Scan for the cell matching the given text and deliver its (x, y) coordinate at center. 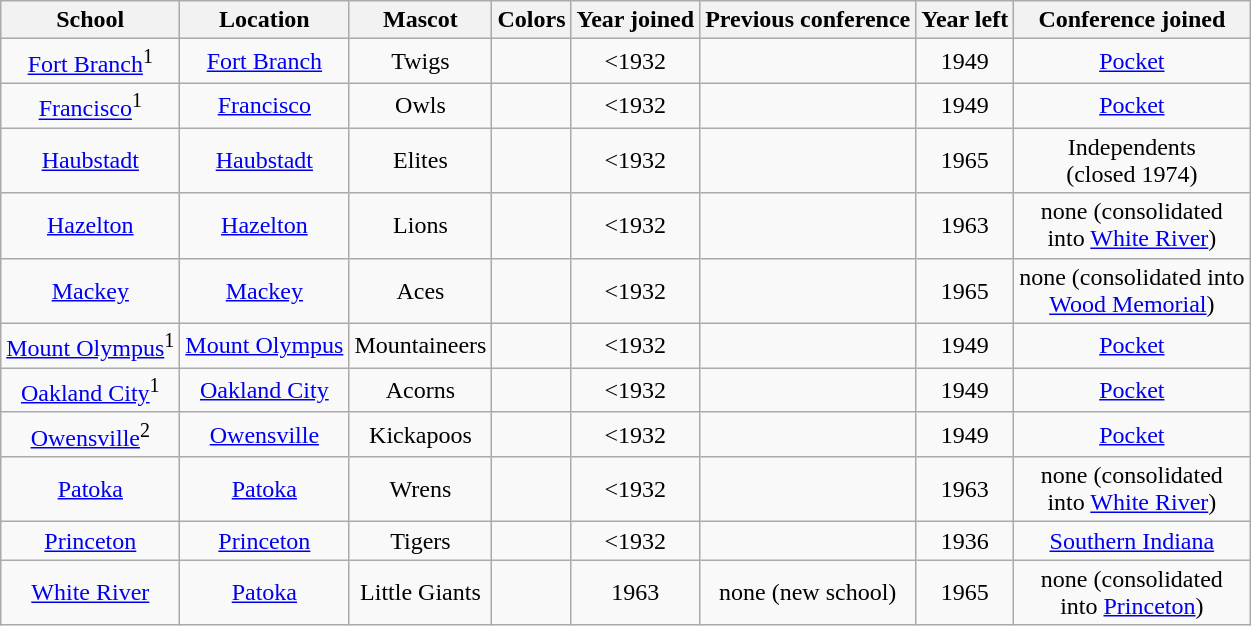
Oakland City1 (90, 390)
Elites (420, 160)
Fort Branch (264, 62)
Tigers (420, 541)
Little Giants (420, 592)
Owensville (264, 434)
Previous conference (808, 20)
Conference joined (1132, 20)
Mount Olympus (264, 346)
Wrens (420, 490)
Owensville2 (90, 434)
Francisco1 (90, 106)
Francisco (264, 106)
Acorns (420, 390)
Location (264, 20)
Owls (420, 106)
Colors (532, 20)
Year left (965, 20)
none (consolidatedinto Princeton) (1132, 592)
Fort Branch1 (90, 62)
Oakland City (264, 390)
Lions (420, 226)
Mascot (420, 20)
Year joined (636, 20)
White River (90, 592)
Twigs (420, 62)
Mount Olympus1 (90, 346)
Mountaineers (420, 346)
Southern Indiana (1132, 541)
Aces (420, 290)
Independents(closed 1974) (1132, 160)
1936 (965, 541)
none (consolidated intoWood Memorial) (1132, 290)
none (new school) (808, 592)
School (90, 20)
Kickapoos (420, 434)
